From the cell containing the given text, extract its center point as (x, y) coordinate. 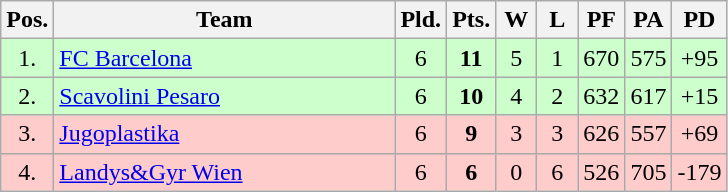
FC Barcelona (224, 58)
632 (602, 96)
Team (224, 20)
Pts. (472, 20)
Jugoplastika (224, 134)
0 (516, 172)
Pos. (28, 20)
4. (28, 172)
11 (472, 58)
4 (516, 96)
575 (648, 58)
PF (602, 20)
670 (602, 58)
Scavolini Pesaro (224, 96)
W (516, 20)
705 (648, 172)
+95 (700, 58)
Pld. (421, 20)
PA (648, 20)
-179 (700, 172)
Landys&Gyr Wien (224, 172)
2 (558, 96)
9 (472, 134)
1 (558, 58)
L (558, 20)
+69 (700, 134)
526 (602, 172)
626 (602, 134)
PD (700, 20)
3. (28, 134)
+15 (700, 96)
10 (472, 96)
617 (648, 96)
5 (516, 58)
2. (28, 96)
557 (648, 134)
1. (28, 58)
